Identify which cell holds the provided text, then report its [X, Y] central coordinate. 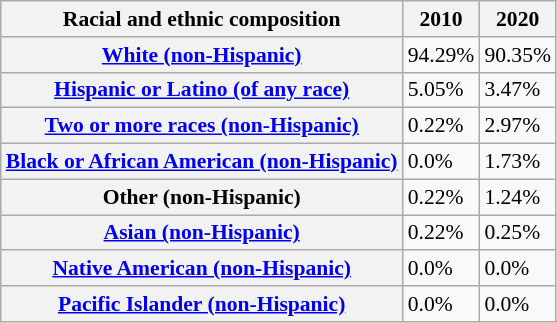
Other (non-Hispanic) [202, 197]
2020 [518, 19]
90.35% [518, 55]
Native American (non-Hispanic) [202, 269]
White (non-Hispanic) [202, 55]
1.73% [518, 162]
Pacific Islander (non-Hispanic) [202, 304]
Black or African American (non-Hispanic) [202, 162]
Two or more races (non-Hispanic) [202, 126]
Hispanic or Latino (of any race) [202, 90]
0.25% [518, 233]
5.05% [442, 90]
Racial and ethnic composition [202, 19]
3.47% [518, 90]
1.24% [518, 197]
2010 [442, 19]
Asian (non-Hispanic) [202, 233]
2.97% [518, 126]
94.29% [442, 55]
